Find where the given text appears and provide that cell's center as [X, Y] coordinate. 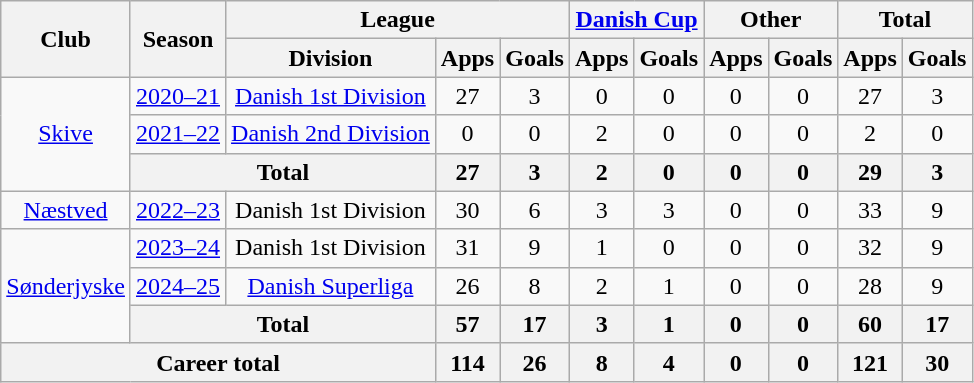
2022–23 [178, 210]
2020–21 [178, 96]
League [398, 20]
Club [66, 39]
Skive [66, 134]
32 [870, 248]
Sønderjyske [66, 286]
Career total [218, 362]
Danish Superliga [331, 286]
57 [467, 324]
4 [669, 362]
Other [771, 20]
2024–25 [178, 286]
Danish 2nd Division [331, 134]
121 [870, 362]
60 [870, 324]
Næstved [66, 210]
Danish Cup [636, 20]
Season [178, 39]
31 [467, 248]
29 [870, 172]
2021–22 [178, 134]
114 [467, 362]
28 [870, 286]
6 [535, 210]
Division [331, 58]
33 [870, 210]
2023–24 [178, 248]
